Provide the (X, Y) coordinate of the cell's center where the given text is located.  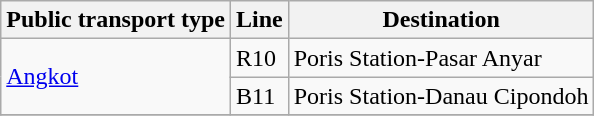
Public transport type (116, 20)
B11 (259, 96)
Poris Station-Danau Cipondoh (441, 96)
Poris Station-Pasar Anyar (441, 58)
R10 (259, 58)
Angkot (116, 77)
Line (259, 20)
Destination (441, 20)
